Search for the cell housing the specified text and yield its [x, y] center coordinate. 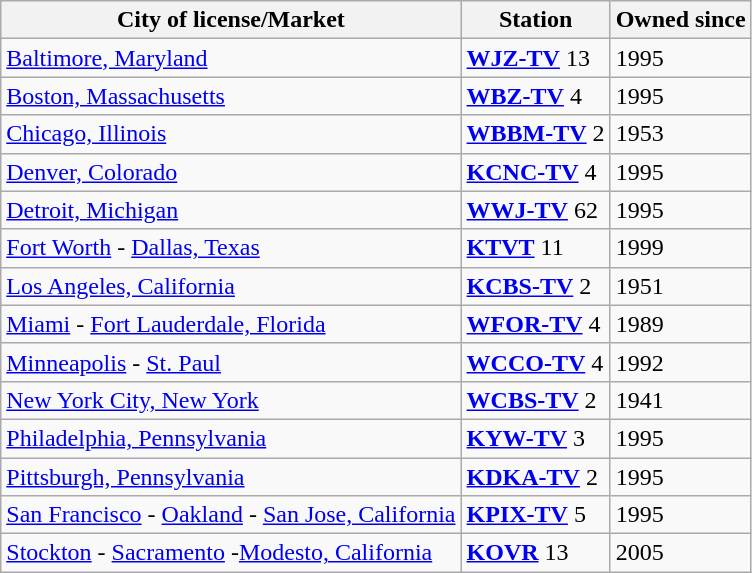
1951 [680, 286]
Los Angeles, California [231, 286]
Owned since [680, 20]
1953 [680, 134]
1999 [680, 248]
Baltimore, Maryland [231, 58]
KCNC-TV 4 [536, 172]
Detroit, Michigan [231, 210]
Station [536, 20]
Pittsburgh, Pennsylvania [231, 477]
City of license/Market [231, 20]
Miami - Fort Lauderdale, Florida [231, 324]
WFOR-TV 4 [536, 324]
KOVR 13 [536, 553]
Boston, Massachusetts [231, 96]
Denver, Colorado [231, 172]
WBZ-TV 4 [536, 96]
KCBS-TV 2 [536, 286]
2005 [680, 553]
Minneapolis - St. Paul [231, 362]
Philadelphia, Pennsylvania [231, 438]
WBBM-TV 2 [536, 134]
KYW-TV 3 [536, 438]
WJZ-TV 13 [536, 58]
New York City, New York [231, 400]
1992 [680, 362]
WCBS-TV 2 [536, 400]
KTVT 11 [536, 248]
WCCO-TV 4 [536, 362]
1941 [680, 400]
Chicago, Illinois [231, 134]
Stockton - Sacramento -Modesto, California [231, 553]
1989 [680, 324]
Fort Worth - Dallas, Texas [231, 248]
San Francisco - Oakland - San Jose, California [231, 515]
KPIX-TV 5 [536, 515]
KDKA-TV 2 [536, 477]
WWJ-TV 62 [536, 210]
